Detect which cell encompasses the target text, then output its (x, y) center coordinate. 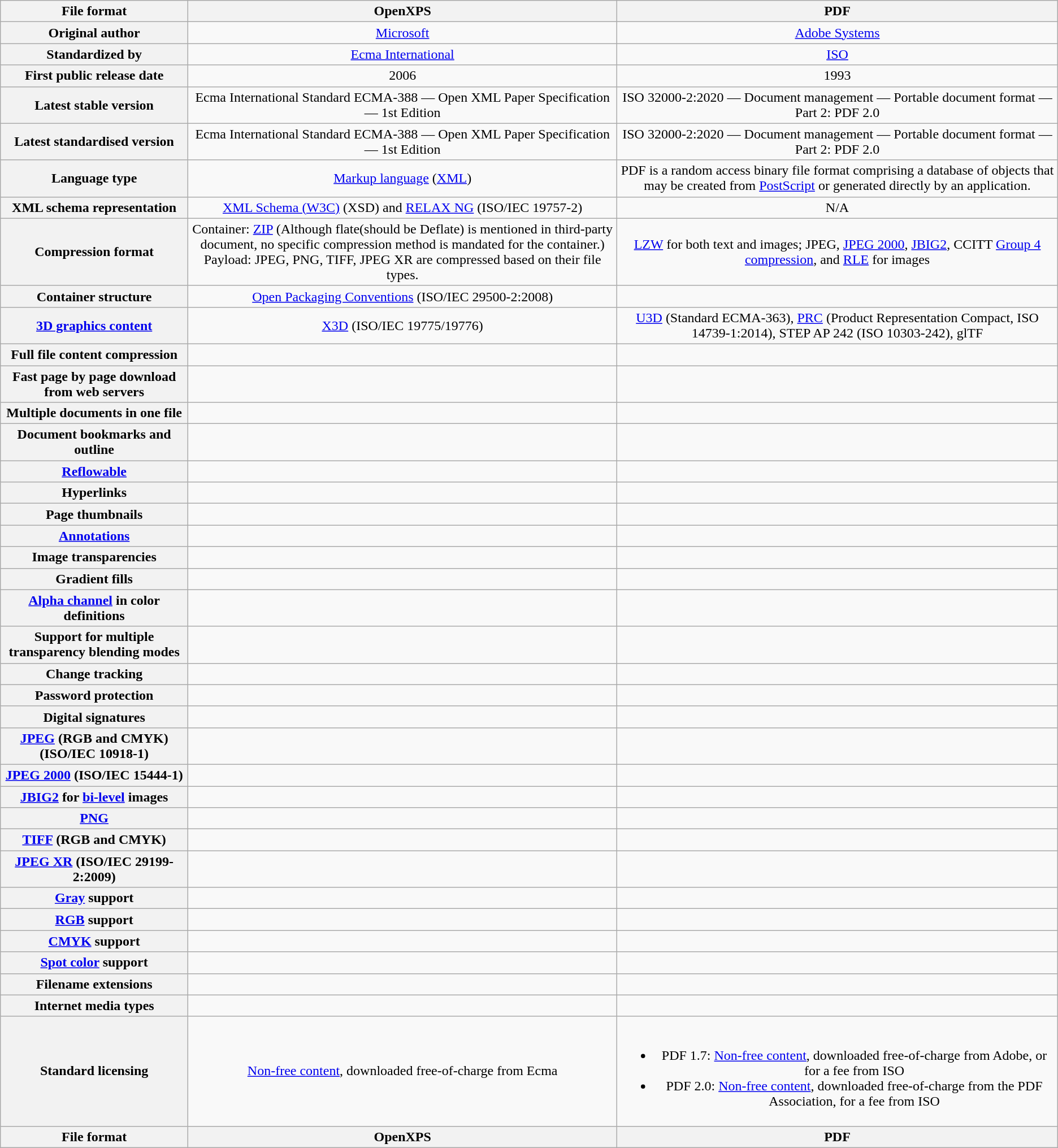
PNG (94, 818)
3D graphics content (94, 326)
Container structure (94, 296)
Multiple documents in one file (94, 413)
First public release date (94, 76)
Change tracking (94, 674)
ISO (838, 54)
Full file content compression (94, 354)
Internet media types (94, 1006)
Language type (94, 179)
Page thumbnails (94, 514)
Document bookmarks and outline (94, 442)
N/A (838, 207)
Spot color support (94, 963)
Latest stable version (94, 105)
XML Schema (W3C) (XSD) and RELAX NG (ISO/IEC 19757-2) (402, 207)
Gray support (94, 898)
Ecma International (402, 54)
Image transparencies (94, 557)
X3D (ISO/IEC 19775/19776) (402, 326)
LZW for both text and images; JPEG, JPEG 2000, JBIG2, CCITT Group 4 compression, and RLE for images (838, 252)
1993 (838, 76)
2006 (402, 76)
Hyperlinks (94, 493)
Original author (94, 33)
Markup language (XML) (402, 179)
TIFF (RGB and CMYK) (94, 840)
Adobe Systems (838, 33)
Password protection (94, 695)
Standard licensing (94, 1071)
JPEG 2000 (ISO/IEC 15444-1) (94, 775)
XML schema representation (94, 207)
CMYK support (94, 941)
Filename extensions (94, 984)
Annotations (94, 536)
JBIG2 for bi-level images (94, 796)
JPEG (RGB and CMYK) (ISO/IEC 10918-1) (94, 746)
Support for multiple transparency blending modes (94, 644)
U3D (Standard ECMA-363), PRC (Product Representation Compact, ISO 14739-1:2014), STEP AP 242 (ISO 10303-242), glTF (838, 326)
JPEG XR (ISO/IEC 29199-2:2009) (94, 869)
Reflowable (94, 471)
Gradient fills (94, 579)
Alpha channel in color definitions (94, 608)
Microsoft (402, 33)
RGB support (94, 920)
Open Packaging Conventions (ISO/IEC 29500-2:2008) (402, 296)
Digital signatures (94, 717)
Compression format (94, 252)
Non-free content, downloaded free-of-charge from Ecma (402, 1071)
Standardized by (94, 54)
Fast page by page download from web servers (94, 383)
Latest standardised version (94, 141)
